Detect which cell encompasses the target text, then output its [X, Y] center coordinate. 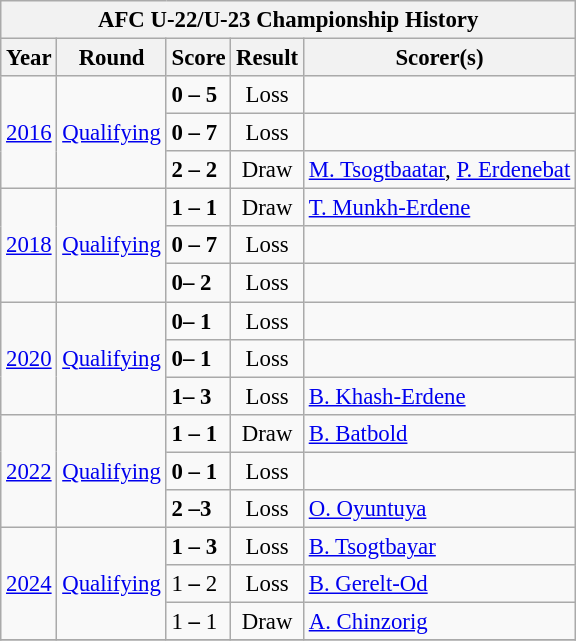
0 – 1 [198, 471]
2 –3 [198, 509]
Scorer(s) [439, 58]
AFC U-22/U-23 Championship History [288, 20]
Round [112, 58]
2022 [29, 470]
1 – 2 [198, 584]
0– 2 [198, 283]
A. Chinzorig [439, 621]
T. Munkh-Erdene [439, 208]
M. Tsogtbaatar, P. Erdenebat [439, 170]
1 – 3 [198, 546]
Year [29, 58]
B. Batbold [439, 433]
1– 3 [198, 396]
B. Khash-Erdene [439, 396]
Score [198, 58]
O. Oyuntuya [439, 509]
2 – 2 [198, 170]
2020 [29, 358]
2018 [29, 246]
Result [268, 58]
2016 [29, 132]
2024 [29, 584]
B. Gerelt-Od [439, 584]
0 – 5 [198, 95]
B. Tsogtbayar [439, 546]
